Determine the [X, Y] coordinate at the center of the cell enclosing the given text.  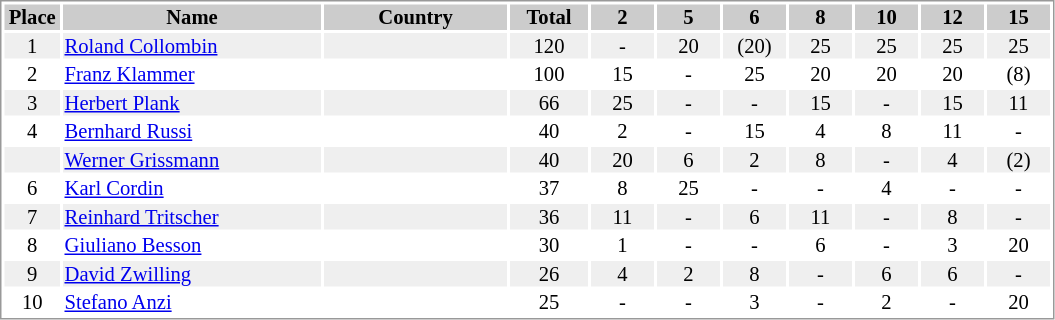
Name [192, 17]
36 [549, 217]
(8) [1018, 75]
37 [549, 189]
66 [549, 103]
Bernhard Russi [192, 131]
David Zwilling [192, 274]
(20) [754, 46]
Werner Grissmann [192, 160]
Country [416, 17]
Franz Klammer [192, 75]
Karl Cordin [192, 189]
120 [549, 46]
7 [32, 217]
30 [549, 245]
5 [688, 17]
Herbert Plank [192, 103]
Roland Collombin [192, 46]
Reinhard Tritscher [192, 217]
9 [32, 274]
100 [549, 75]
Total [549, 17]
(2) [1018, 160]
Giuliano Besson [192, 245]
Place [32, 17]
Stefano Anzi [192, 303]
26 [549, 274]
12 [952, 17]
